From the cell containing the given text, extract its center point as [x, y] coordinate. 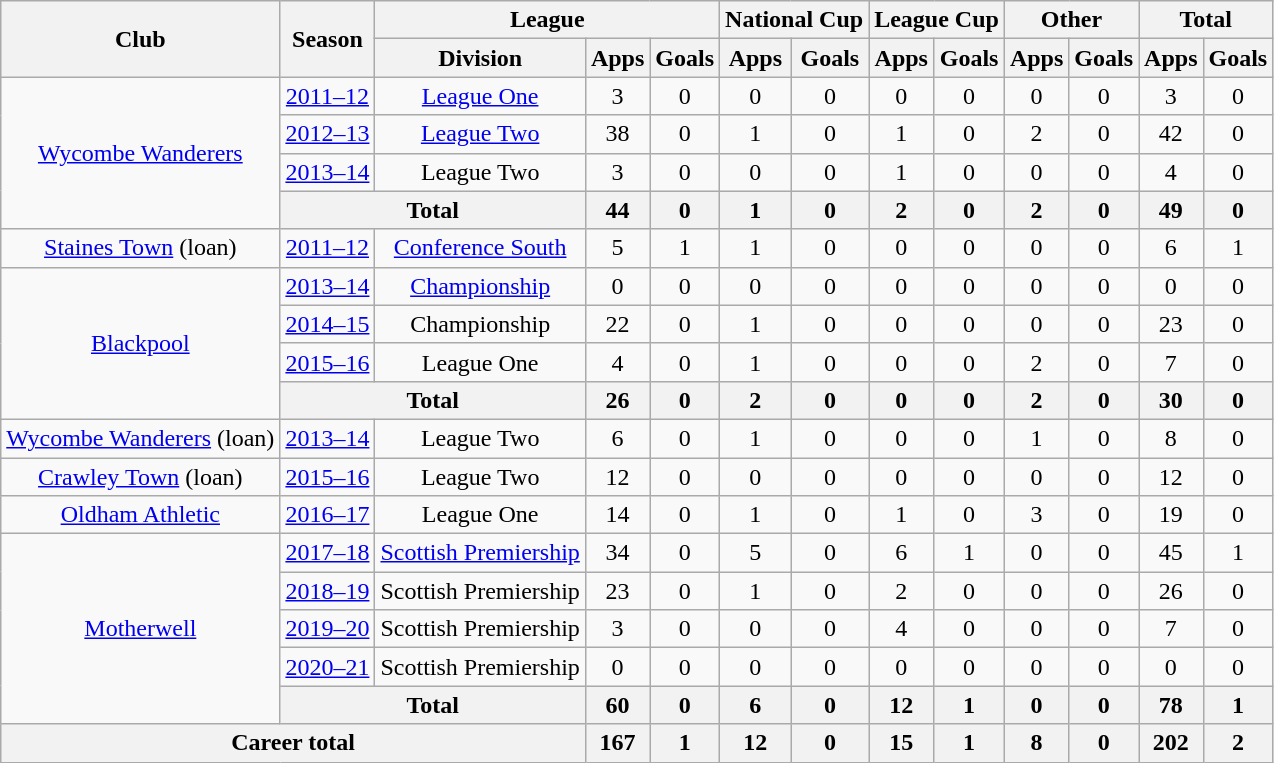
49 [1171, 210]
League [548, 20]
15 [902, 743]
19 [1171, 515]
Oldham Athletic [140, 515]
78 [1171, 705]
Division [480, 58]
42 [1171, 134]
2012–13 [328, 134]
167 [617, 743]
38 [617, 134]
Season [328, 39]
Career total [294, 743]
2016–17 [328, 515]
Staines Town (loan) [140, 248]
2018–19 [328, 591]
2014–15 [328, 324]
Wycombe Wanderers (loan) [140, 438]
Crawley Town (loan) [140, 477]
2020–21 [328, 667]
45 [1171, 553]
2017–18 [328, 553]
22 [617, 324]
2019–20 [328, 629]
Club [140, 39]
League Cup [937, 20]
14 [617, 515]
44 [617, 210]
202 [1171, 743]
National Cup [794, 20]
Other [1071, 20]
Wycombe Wanderers [140, 153]
60 [617, 705]
Motherwell [140, 629]
30 [1171, 400]
34 [617, 553]
Conference South [480, 248]
Blackpool [140, 343]
